For the text-containing cell, return its midpoint in (x, y) coordinate format. 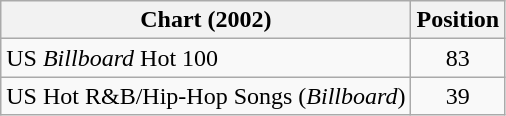
39 (458, 96)
Chart (2002) (206, 20)
US Hot R&B/Hip-Hop Songs (Billboard) (206, 96)
US Billboard Hot 100 (206, 58)
Position (458, 20)
83 (458, 58)
